Find where the given text appears and provide that cell's center as (x, y) coordinate. 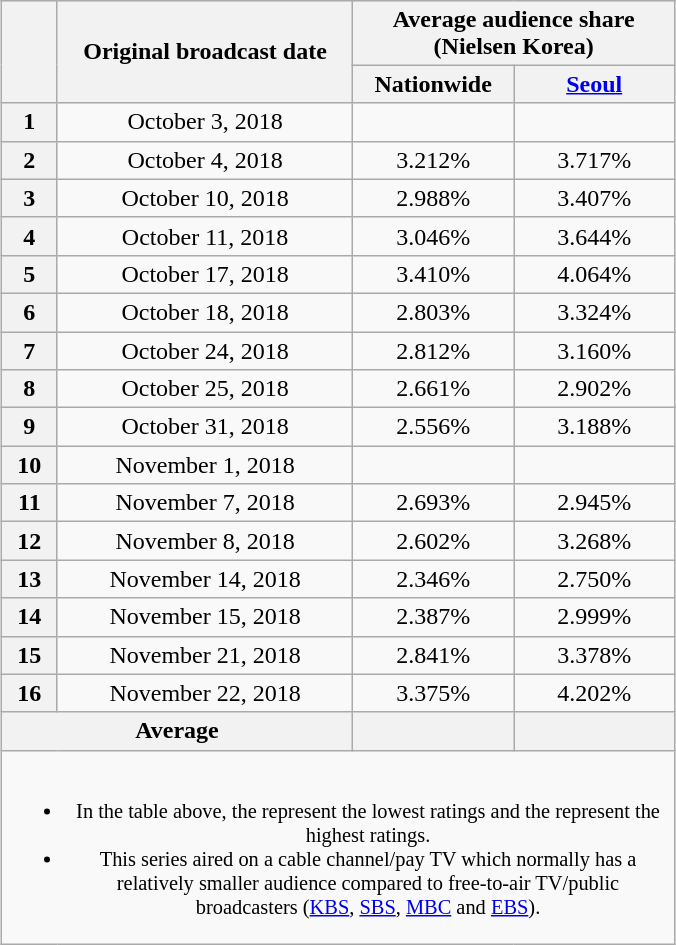
4 (29, 236)
October 24, 2018 (204, 351)
3 (29, 198)
November 8, 2018 (204, 541)
3.378% (594, 655)
October 17, 2018 (204, 274)
2.945% (594, 503)
15 (29, 655)
November 14, 2018 (204, 579)
November 7, 2018 (204, 503)
13 (29, 579)
14 (29, 617)
10 (29, 465)
2.693% (434, 503)
Original broadcast date (204, 52)
2.661% (434, 389)
2.750% (594, 579)
November 22, 2018 (204, 693)
2.812% (434, 351)
2.803% (434, 312)
October 11, 2018 (204, 236)
3.046% (434, 236)
November 21, 2018 (204, 655)
3.268% (594, 541)
2.346% (434, 579)
16 (29, 693)
3.375% (434, 693)
October 10, 2018 (204, 198)
Seoul (594, 84)
Nationwide (434, 84)
3.324% (594, 312)
Average (176, 731)
2.602% (434, 541)
2 (29, 160)
October 3, 2018 (204, 122)
3.212% (434, 160)
12 (29, 541)
October 4, 2018 (204, 160)
7 (29, 351)
8 (29, 389)
5 (29, 274)
3.717% (594, 160)
3.644% (594, 236)
3.160% (594, 351)
11 (29, 503)
9 (29, 427)
2.902% (594, 389)
2.988% (434, 198)
2.841% (434, 655)
Average audience share(Nielsen Korea) (514, 32)
November 15, 2018 (204, 617)
November 1, 2018 (204, 465)
6 (29, 312)
3.407% (594, 198)
October 31, 2018 (204, 427)
October 25, 2018 (204, 389)
2.387% (434, 617)
4.064% (594, 274)
2.556% (434, 427)
3.188% (594, 427)
2.999% (594, 617)
October 18, 2018 (204, 312)
4.202% (594, 693)
1 (29, 122)
3.410% (434, 274)
